Search for the cell housing the specified text and yield its [x, y] center coordinate. 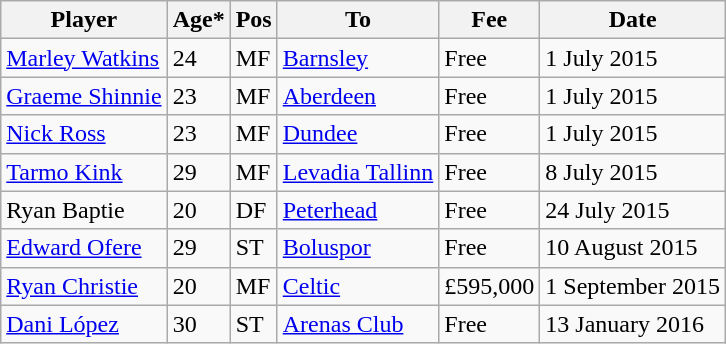
24 [198, 58]
£595,000 [490, 286]
Dundee [358, 134]
13 January 2016 [633, 324]
Boluspor [358, 248]
Barnsley [358, 58]
To [358, 20]
Ryan Christie [84, 286]
Nick Ross [84, 134]
1 September 2015 [633, 286]
Player [84, 20]
DF [254, 210]
Tarmo Kink [84, 172]
30 [198, 324]
Arenas Club [358, 324]
Edward Ofere [84, 248]
Marley Watkins [84, 58]
Celtic [358, 286]
8 July 2015 [633, 172]
Graeme Shinnie [84, 96]
24 July 2015 [633, 210]
Dani López [84, 324]
Fee [490, 20]
Levadia Tallinn [358, 172]
Peterhead [358, 210]
Age* [198, 20]
Ryan Baptie [84, 210]
Pos [254, 20]
10 August 2015 [633, 248]
Date [633, 20]
Aberdeen [358, 96]
